From the cell containing the given text, extract its center point as (X, Y) coordinate. 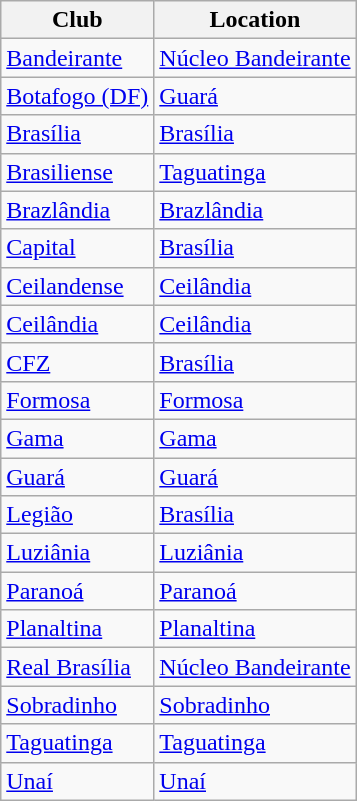
Botafogo (DF) (78, 96)
Real Brasília (78, 667)
Ceilandense (78, 286)
Capital (78, 248)
Bandeirante (78, 58)
Legião (78, 515)
Brasiliense (78, 172)
Club (78, 20)
CFZ (78, 362)
Location (255, 20)
